Locate the cell with the specified text and output its (X, Y) center coordinate. 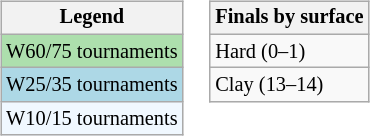
Finals by surface (289, 18)
Clay (13–14) (289, 85)
Hard (0–1) (289, 51)
Legend (92, 18)
W25/35 tournaments (92, 85)
W10/15 tournaments (92, 119)
W60/75 tournaments (92, 51)
